Return the (X, Y) coordinate for the center point of the cell that contains the specified text.  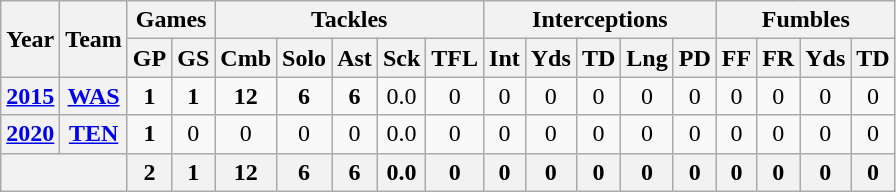
TFL (455, 58)
PD (694, 58)
2015 (30, 96)
GS (194, 58)
TEN (94, 134)
Cmb (246, 58)
Team (94, 39)
Solo (304, 58)
Lng (647, 58)
2020 (30, 134)
Int (505, 58)
Year (30, 39)
GP (149, 58)
Tackles (350, 20)
FF (736, 58)
Games (170, 20)
2 (149, 172)
Interceptions (600, 20)
FR (778, 58)
WAS (94, 96)
Ast (355, 58)
Sck (401, 58)
Fumbles (806, 20)
